Scan for the cell matching the given text and deliver its (X, Y) coordinate at center. 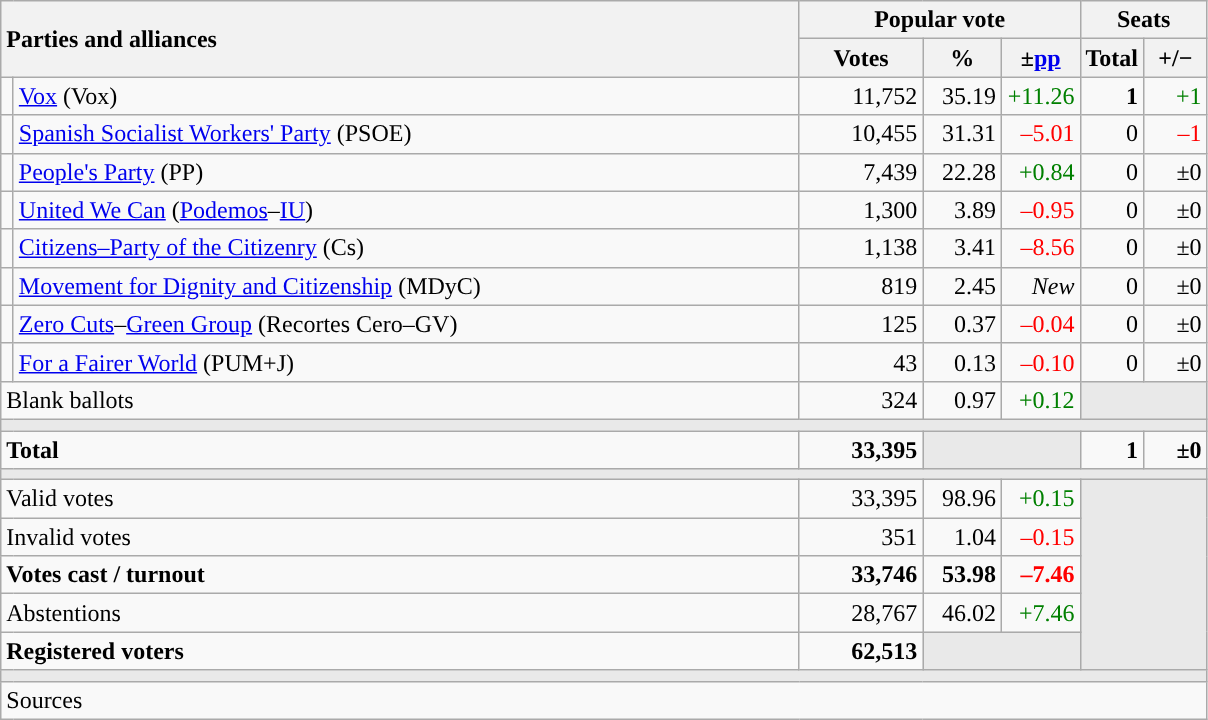
–0.15 (1040, 537)
0.37 (962, 324)
35.19 (962, 96)
% (962, 58)
10,455 (861, 134)
3.41 (962, 248)
Invalid votes (400, 537)
62,513 (861, 651)
+7.46 (1040, 613)
Zero Cuts–Green Group (Recortes Cero–GV) (406, 324)
351 (861, 537)
Votes cast / turnout (400, 575)
+0.84 (1040, 172)
–0.04 (1040, 324)
+1 (1176, 96)
People's Party (PP) (406, 172)
Spanish Socialist Workers' Party (PSOE) (406, 134)
98.96 (962, 499)
43 (861, 362)
–7.46 (1040, 575)
1.04 (962, 537)
Popular vote (940, 20)
3.89 (962, 210)
22.28 (962, 172)
+/− (1176, 58)
46.02 (962, 613)
Vox (Vox) (406, 96)
1,138 (861, 248)
7,439 (861, 172)
+0.12 (1040, 400)
28,767 (861, 613)
Votes (861, 58)
Citizens–Party of the Citizenry (Cs) (406, 248)
819 (861, 286)
+0.15 (1040, 499)
±pp (1040, 58)
–5.01 (1040, 134)
11,752 (861, 96)
–8.56 (1040, 248)
Registered voters (400, 651)
Seats (1144, 20)
Blank ballots (400, 400)
–0.95 (1040, 210)
125 (861, 324)
324 (861, 400)
United We Can (Podemos–IU) (406, 210)
–1 (1176, 134)
2.45 (962, 286)
31.31 (962, 134)
Parties and alliances (400, 39)
–0.10 (1040, 362)
Abstentions (400, 613)
+11.26 (1040, 96)
Sources (604, 700)
0.13 (962, 362)
New (1040, 286)
33,746 (861, 575)
Valid votes (400, 499)
0.97 (962, 400)
53.98 (962, 575)
For a Fairer World (PUM+J) (406, 362)
Movement for Dignity and Citizenship (MDyC) (406, 286)
1,300 (861, 210)
